Search for the cell housing the specified text and yield its (X, Y) center coordinate. 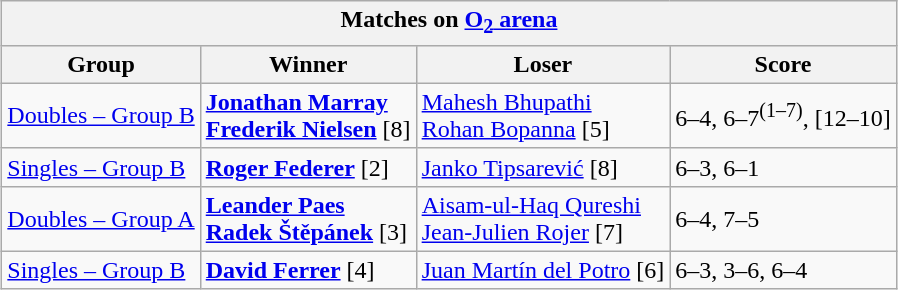
Jonathan Marray Frederik Nielsen [8] (308, 116)
Doubles – Group B (101, 116)
Loser (543, 64)
Juan Martín del Potro [6] (543, 270)
Janko Tipsarević [8] (543, 167)
6–4, 6–7(1–7), [12–10] (783, 116)
6–4, 7–5 (783, 218)
Leander Paes Radek Štěpánek [3] (308, 218)
Winner (308, 64)
Matches on O2 arena (449, 23)
Mahesh Bhupathi Rohan Bopanna [5] (543, 116)
6–3, 6–1 (783, 167)
Group (101, 64)
Roger Federer [2] (308, 167)
David Ferrer [4] (308, 270)
Aisam-ul-Haq Qureshi Jean-Julien Rojer [7] (543, 218)
Doubles – Group A (101, 218)
Score (783, 64)
6–3, 3–6, 6–4 (783, 270)
